Determine the [X, Y] coordinate at the center of the cell enclosing the given text.  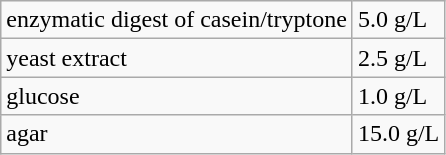
yeast extract [177, 58]
enzymatic digest of casein/tryptone [177, 20]
2.5 g/L [398, 58]
glucose [177, 96]
1.0 g/L [398, 96]
15.0 g/L [398, 134]
agar [177, 134]
5.0 g/L [398, 20]
